Capture the cell that displays the provided text and extract its [x, y] central coordinate. 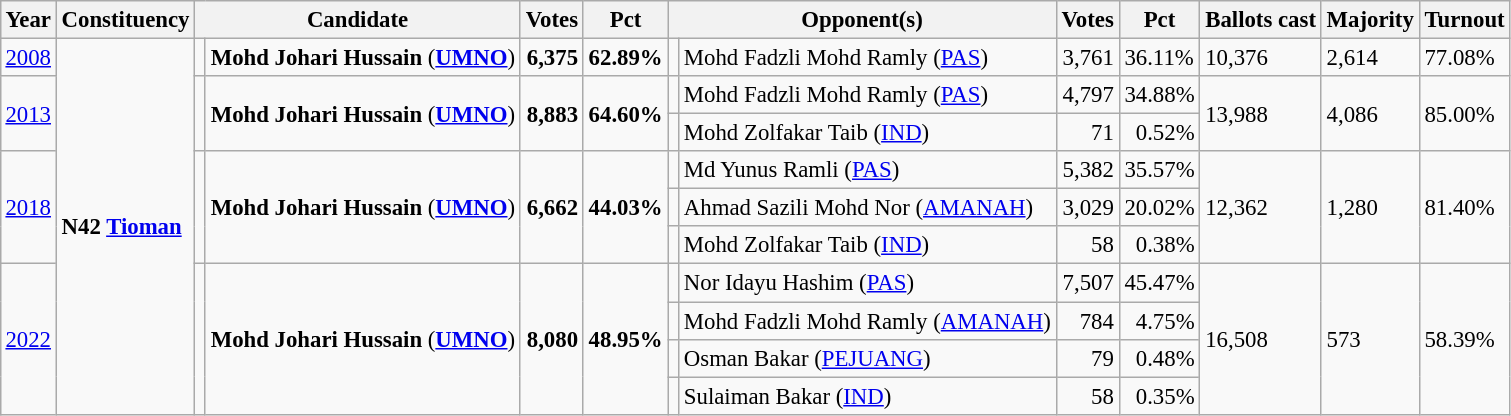
N42 Tioman [125, 226]
20.02% [1160, 208]
Constituency [125, 20]
Sulaiman Bakar (IND) [868, 396]
71 [1088, 133]
2018 [28, 208]
0.35% [1160, 396]
12,362 [1260, 208]
573 [1370, 339]
8,080 [552, 339]
48.95% [626, 339]
44.03% [626, 208]
4,797 [1088, 95]
0.38% [1160, 245]
13,988 [1260, 114]
34.88% [1160, 95]
8,883 [552, 114]
35.57% [1160, 170]
7,507 [1088, 283]
Opponent(s) [862, 20]
62.89% [626, 57]
36.11% [1160, 57]
45.47% [1160, 283]
Candidate [358, 20]
4,086 [1370, 114]
Nor Idayu Hashim (PAS) [868, 283]
4.75% [1160, 321]
Mohd Fadzli Mohd Ramly (AMANAH) [868, 321]
64.60% [626, 114]
2008 [28, 57]
85.00% [1464, 114]
Ahmad Sazili Mohd Nor (AMANAH) [868, 208]
5,382 [1088, 170]
79 [1088, 358]
Turnout [1464, 20]
81.40% [1464, 208]
0.48% [1160, 358]
2013 [28, 114]
0.52% [1160, 133]
Ballots cast [1260, 20]
6,375 [552, 57]
Osman Bakar (PEJUANG) [868, 358]
Year [28, 20]
Majority [1370, 20]
1,280 [1370, 208]
Md Yunus Ramli (PAS) [868, 170]
3,029 [1088, 208]
2,614 [1370, 57]
16,508 [1260, 339]
10,376 [1260, 57]
77.08% [1464, 57]
3,761 [1088, 57]
58.39% [1464, 339]
6,662 [552, 208]
2022 [28, 339]
784 [1088, 321]
